Provide the (x, y) coordinate of the cell's center where the given text is located.  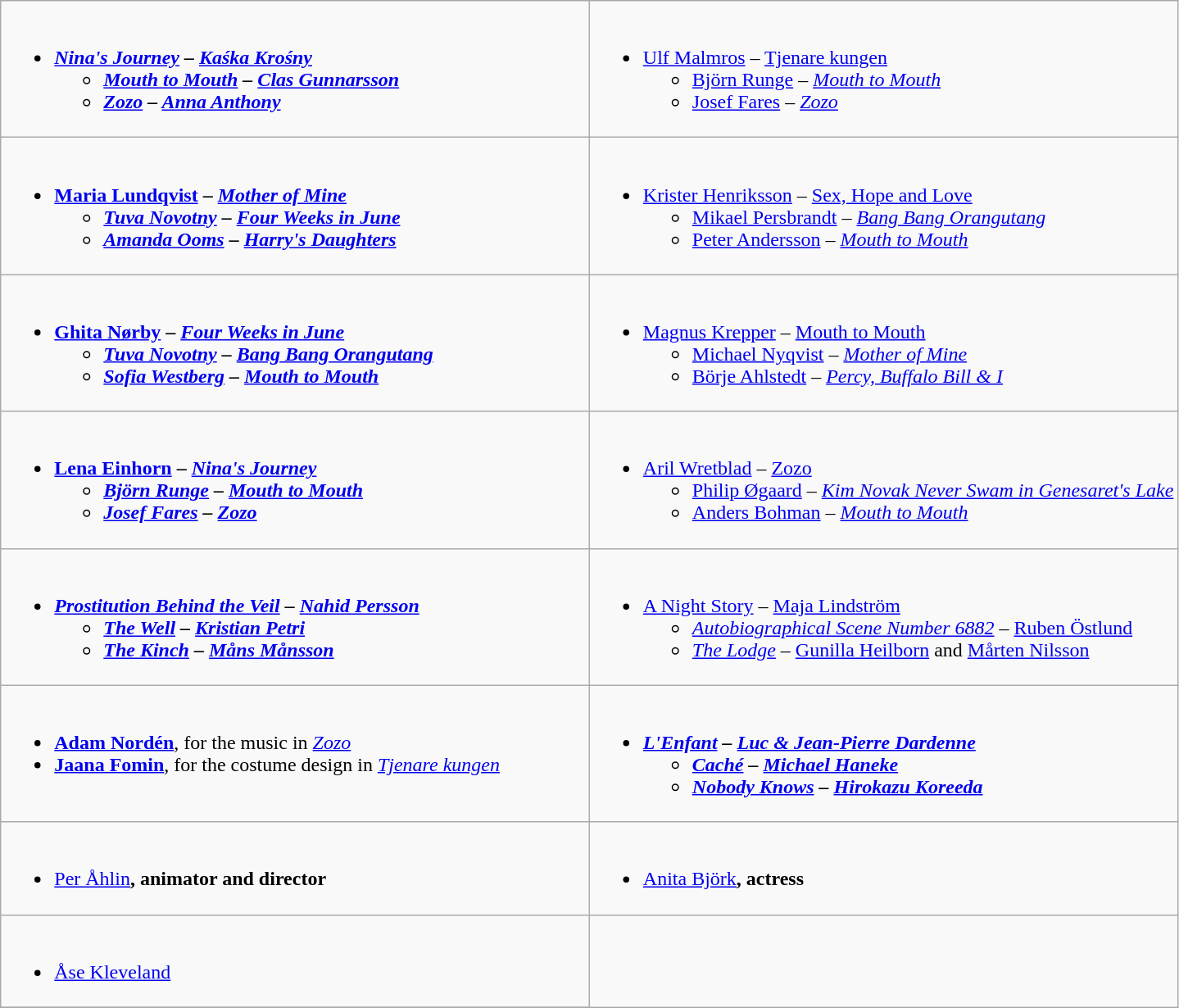
Nina's Journey – Kaśka KrośnyMouth to Mouth – Clas GunnarssonZozo – Anna Anthony (295, 69)
Lena Einhorn – Nina's JourneyBjörn Runge – Mouth to MouthJosef Fares – Zozo (295, 480)
Anita Björk, actress (883, 869)
Adam Nordén, for the music in ZozoJaana Fomin, for the costume design in Tjenare kungen (295, 754)
Åse Kleveland (295, 960)
Ghita Nørby – Four Weeks in JuneTuva Novotny – Bang Bang OrangutangSofia Westberg – Mouth to Mouth (295, 343)
L'Enfant – Luc & Jean-Pierre Dardenne Caché – Michael Haneke Nobody Knows – Hirokazu Koreeda (883, 754)
Magnus Krepper – Mouth to MouthMichael Nyqvist – Mother of MineBörje Ahlstedt – Percy, Buffalo Bill & I (883, 343)
Per Åhlin, animator and director (295, 869)
Maria Lundqvist – Mother of MineTuva Novotny – Four Weeks in JuneAmanda Ooms – Harry's Daughters (295, 207)
Ulf Malmros – Tjenare kungenBjörn Runge – Mouth to MouthJosef Fares – Zozo (883, 69)
Prostitution Behind the Veil – Nahid PerssonThe Well – Kristian PetriThe Kinch – Måns Månsson (295, 616)
Aril Wretblad – ZozoPhilip Øgaard – Kim Novak Never Swam in Genesaret's LakeAnders Bohman – Mouth to Mouth (883, 480)
A Night Story – Maja LindströmAutobiographical Scene Number 6882 – Ruben ÖstlundThe Lodge – Gunilla Heilborn and Mårten Nilsson (883, 616)
Krister Henriksson – Sex, Hope and LoveMikael Persbrandt – Bang Bang OrangutangPeter Andersson – Mouth to Mouth (883, 207)
